Capture the cell that displays the provided text and extract its [x, y] central coordinate. 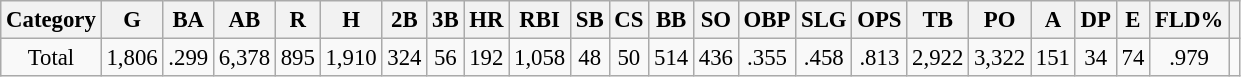
BA [188, 20]
192 [486, 58]
.299 [188, 58]
CS [629, 20]
SLG [824, 20]
50 [629, 58]
SB [590, 20]
3,322 [1000, 58]
Category [51, 20]
A [1052, 20]
DP [1096, 20]
1,058 [540, 58]
1,806 [132, 58]
.979 [1190, 58]
2,922 [938, 58]
OBP [766, 20]
BB [672, 20]
SO [716, 20]
G [132, 20]
R [298, 20]
Total [51, 58]
2B [404, 20]
.355 [766, 58]
74 [1132, 58]
895 [298, 58]
OPS [880, 20]
151 [1052, 58]
436 [716, 58]
.458 [824, 58]
HR [486, 20]
FLD% [1190, 20]
56 [446, 58]
6,378 [244, 58]
1,910 [351, 58]
RBI [540, 20]
34 [1096, 58]
3B [446, 20]
.813 [880, 58]
514 [672, 58]
H [351, 20]
AB [244, 20]
TB [938, 20]
E [1132, 20]
48 [590, 58]
PO [1000, 20]
324 [404, 58]
